Pinpoint the cell where the given text exists, returning its [X, Y] midpoint coordinate. 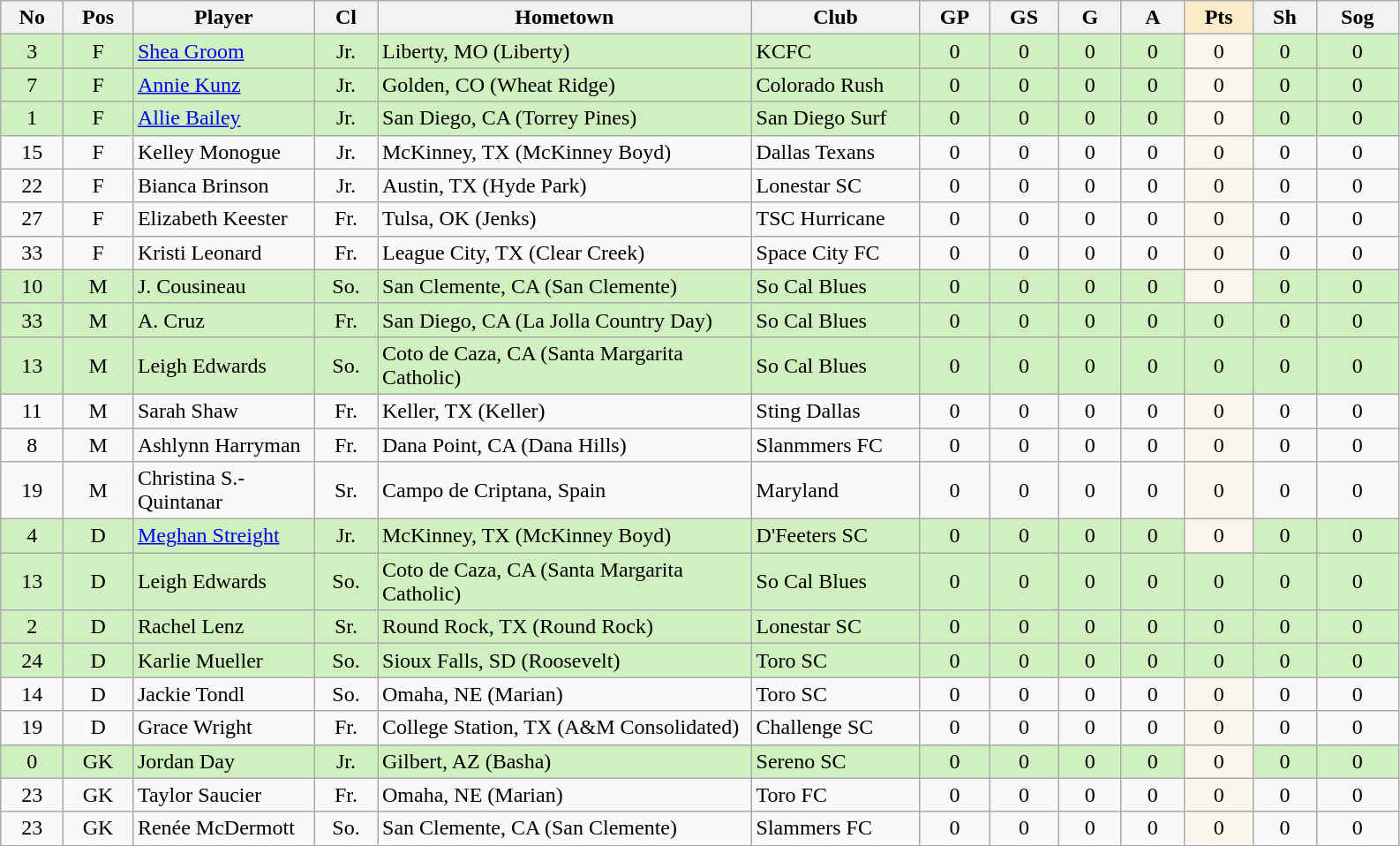
Sog [1358, 18]
3 [32, 51]
Space City FC [835, 253]
7 [32, 85]
14 [32, 694]
Dallas Texans [835, 152]
Hometown [565, 18]
Player [223, 18]
Ashlynn Harryman [223, 444]
Jackie Tondl [223, 694]
11 [32, 411]
Taylor Saucier [223, 795]
Liberty, MO (Liberty) [565, 51]
2 [32, 627]
G [1089, 18]
10 [32, 286]
Annie Kunz [223, 85]
Meghan Streight [223, 536]
Rachel Lenz [223, 627]
No [32, 18]
Jordan Day [223, 761]
Kelley Monogue [223, 152]
Austin, TX (Hyde Park) [565, 185]
24 [32, 661]
Slammers FC [835, 828]
Shea Groom [223, 51]
J. Cousineau [223, 286]
Keller, TX (Keller) [565, 411]
San Diego, CA (Torrey Pines) [565, 118]
A [1153, 18]
GP [955, 18]
Golden, CO (Wheat Ridge) [565, 85]
Allie Bailey [223, 118]
League City, TX (Clear Creek) [565, 253]
Cl [346, 18]
Renée McDermott [223, 828]
Kristi Leonard [223, 253]
Sh [1285, 18]
Elizabeth Keester [223, 219]
Slanmmers FC [835, 444]
San Diego Surf [835, 118]
Sereno SC [835, 761]
Sarah Shaw [223, 411]
22 [32, 185]
Campo de Criptana, Spain [565, 491]
4 [32, 536]
15 [32, 152]
KCFC [835, 51]
Maryland [835, 491]
Colorado Rush [835, 85]
Grace Wright [223, 728]
Round Rock, TX (Round Rock) [565, 627]
College Station, TX (A&M Consolidated) [565, 728]
Pos [99, 18]
Club [835, 18]
Sioux Falls, SD (Roosevelt) [565, 661]
Tulsa, OK (Jenks) [565, 219]
Pts [1218, 18]
27 [32, 219]
TSC Hurricane [835, 219]
Challenge SC [835, 728]
D'Feeters SC [835, 536]
Karlie Mueller [223, 661]
8 [32, 444]
Gilbert, AZ (Basha) [565, 761]
San Diego, CA (La Jolla Country Day) [565, 320]
A. Cruz [223, 320]
1 [32, 118]
Dana Point, CA (Dana Hills) [565, 444]
Sting Dallas [835, 411]
Bianca Brinson [223, 185]
Christina S.-Quintanar [223, 491]
GS [1024, 18]
Toro FC [835, 795]
